From the cell containing the given text, extract its center point as [X, Y] coordinate. 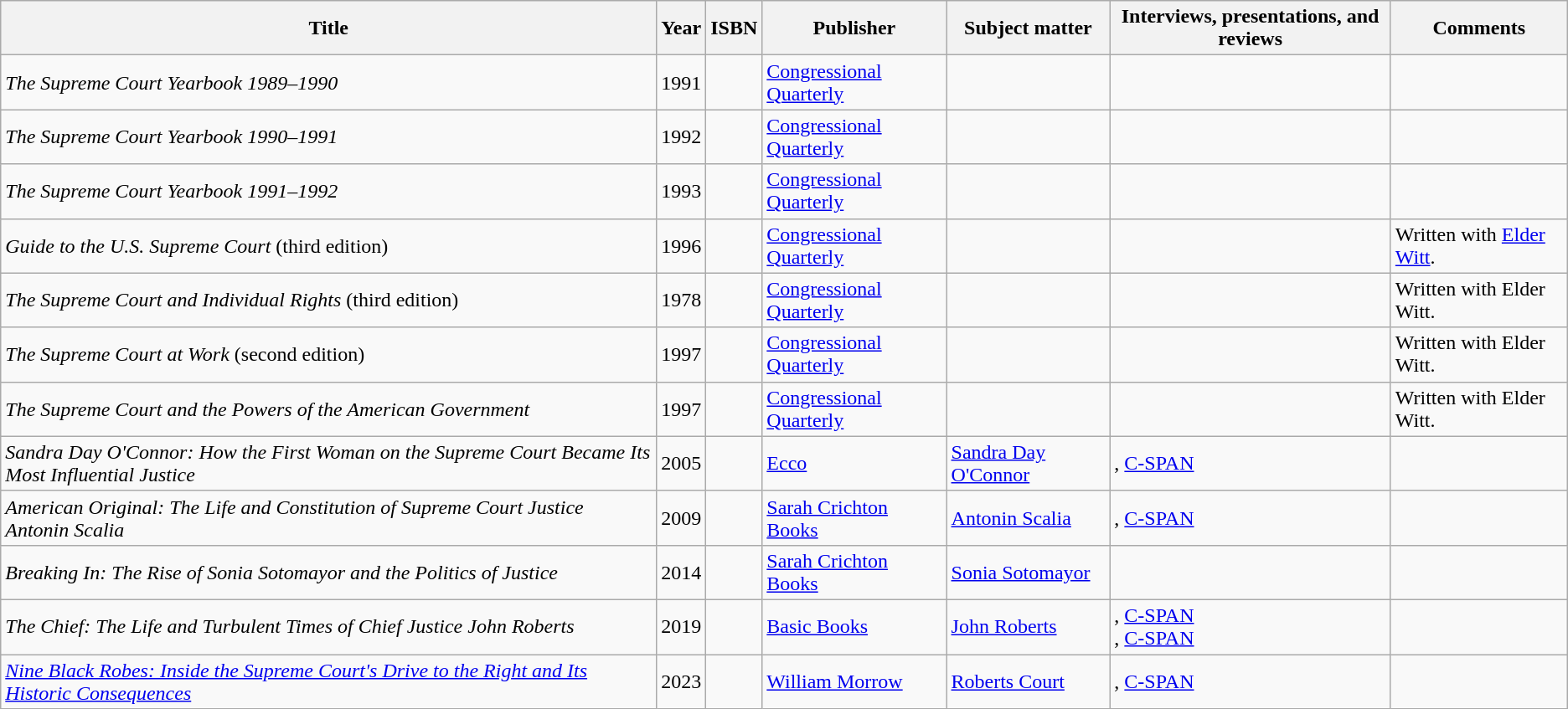
The Supreme Court and Individual Rights (third edition) [328, 300]
2019 [682, 626]
Title [328, 28]
Interviews, presentations, and reviews [1250, 28]
2005 [682, 464]
Antonin Scalia [1029, 517]
The Supreme Court Yearbook 1990–1991 [328, 137]
William Morrow [854, 681]
2014 [682, 573]
The Chief: The Life and Turbulent Times of Chief Justice John Roberts [328, 626]
Guide to the U.S. Supreme Court (third edition) [328, 246]
Comments [1479, 28]
John Roberts [1029, 626]
2023 [682, 681]
Roberts Court [1029, 681]
ISBN [734, 28]
1992 [682, 137]
Subject matter [1029, 28]
The Supreme Court Yearbook 1989–1990 [328, 82]
American Original: The Life and Constitution of Supreme Court Justice Antonin Scalia [328, 517]
Publisher [854, 28]
Sandra Day O'Connor: How the First Woman on the Supreme Court Became Its Most Influential Justice [328, 464]
Sonia Sotomayor [1029, 573]
Year [682, 28]
, C-SPAN, C-SPAN [1250, 626]
1978 [682, 300]
1996 [682, 246]
The Supreme Court at Work (second edition) [328, 355]
1993 [682, 191]
Sandra Day O'Connor [1029, 464]
Nine Black Robes: Inside the Supreme Court's Drive to the Right and Its Historic Consequences [328, 681]
Basic Books [854, 626]
The Supreme Court and the Powers of the American Government [328, 408]
2009 [682, 517]
The Supreme Court Yearbook 1991–1992 [328, 191]
1991 [682, 82]
Ecco [854, 464]
Breaking In: The Rise of Sonia Sotomayor and the Politics of Justice [328, 573]
